Provide the (x, y) coordinate of the cell's center where the given text is located.  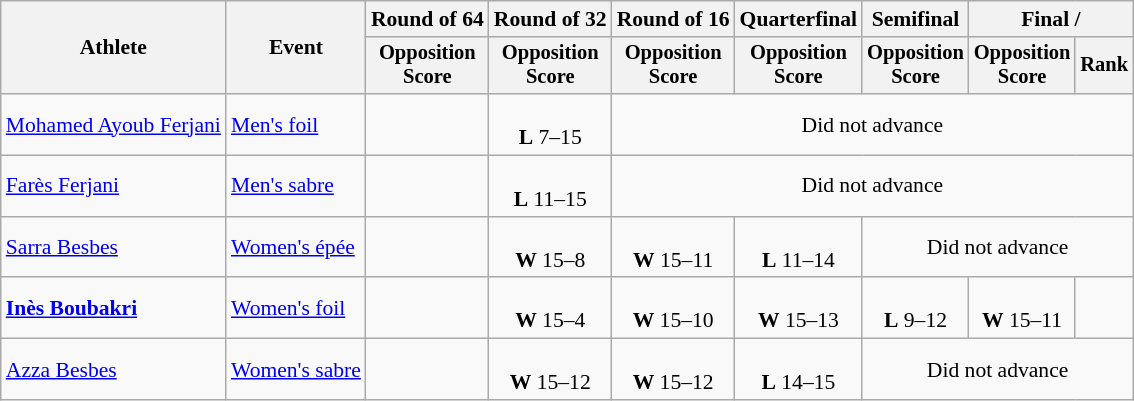
Mohamed Ayoub Ferjani (114, 124)
W 15–13 (799, 308)
Round of 64 (428, 19)
W 15–8 (550, 248)
Sarra Besbes (114, 248)
Women's sabre (296, 370)
Quarterfinal (799, 19)
W 15–4 (550, 308)
Farès Ferjani (114, 186)
Final / (1051, 19)
Men's foil (296, 124)
L 11–15 (550, 186)
L 9–12 (916, 308)
Women's épée (296, 248)
L 7–15 (550, 124)
Athlete (114, 48)
L 11–14 (799, 248)
Inès Boubakri (114, 308)
Men's sabre (296, 186)
Round of 16 (674, 19)
Azza Besbes (114, 370)
Semifinal (916, 19)
Women's foil (296, 308)
Event (296, 48)
Rank (1104, 66)
L 14–15 (799, 370)
W 15–10 (674, 308)
Round of 32 (550, 19)
